From the cell containing the given text, extract its center point as [X, Y] coordinate. 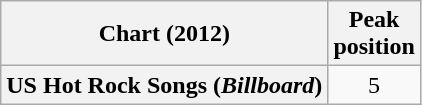
Peakposition [374, 34]
US Hot Rock Songs (Billboard) [164, 85]
5 [374, 85]
Chart (2012) [164, 34]
